From the cell containing the given text, extract its center point as (x, y) coordinate. 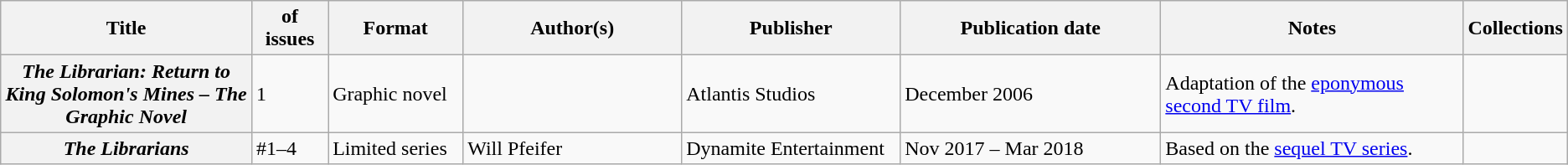
Based on the sequel TV series. (1312, 148)
Limited series (395, 148)
Nov 2017 – Mar 2018 (1030, 148)
The Librarians (126, 148)
Publisher (791, 28)
Format (395, 28)
Collections (1515, 28)
1 (290, 94)
Adaptation of the eponymous second TV film. (1312, 94)
of issues (290, 28)
Dynamite Entertainment (791, 148)
Title (126, 28)
The Librarian: Return to King Solomon's Mines – The Graphic Novel (126, 94)
Author(s) (573, 28)
Atlantis Studios (791, 94)
Notes (1312, 28)
December 2006 (1030, 94)
#1–4 (290, 148)
Graphic novel (395, 94)
Publication date (1030, 28)
Will Pfeifer (573, 148)
